Scan for the cell matching the given text and deliver its [x, y] coordinate at center. 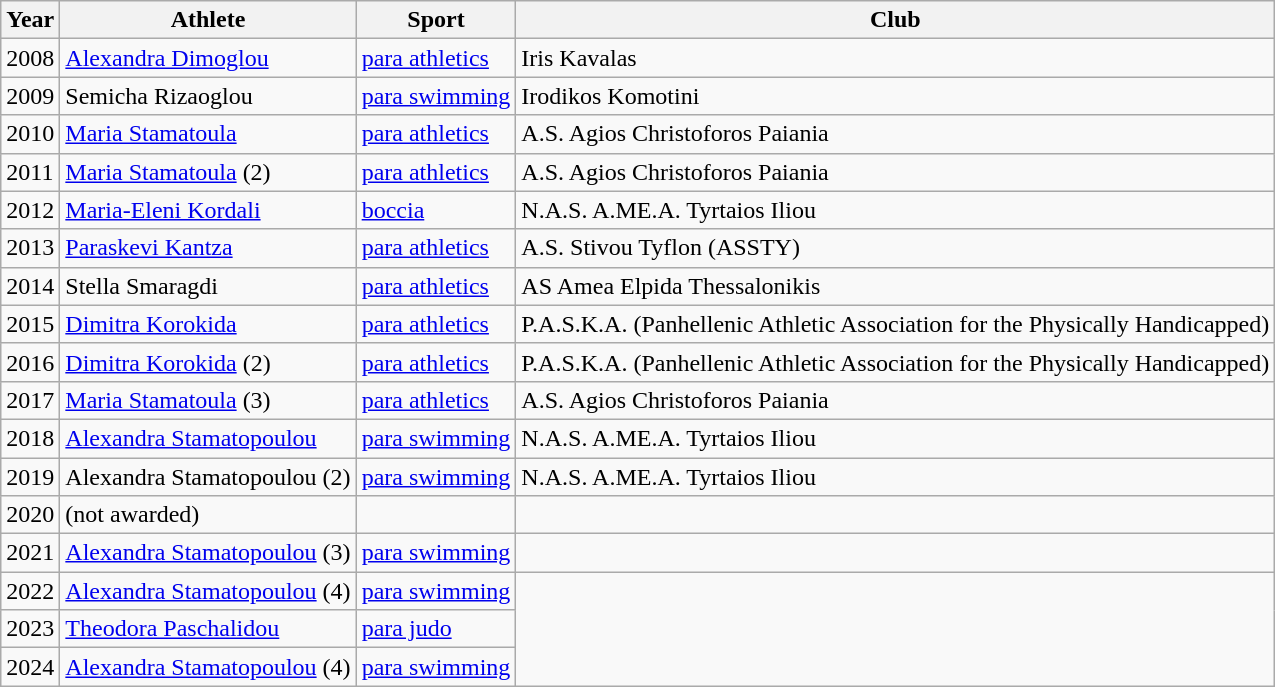
A.S. Stivou Tyflon (ASSTY) [896, 248]
2019 [30, 477]
para judo [436, 629]
Irodikos Komotini [896, 96]
boccia [436, 210]
Dimitra Korokida [208, 324]
2018 [30, 438]
(not awarded) [208, 515]
Maria Stamatoula (2) [208, 172]
2014 [30, 286]
Stella Smaragdi [208, 286]
2013 [30, 248]
Paraskevi Kantza [208, 248]
Alexandra Dimoglou [208, 58]
2024 [30, 667]
Dimitra Korokida (2) [208, 362]
2016 [30, 362]
Maria-Eleni Kordali [208, 210]
Sport [436, 20]
2008 [30, 58]
2022 [30, 591]
Year [30, 20]
2009 [30, 96]
Theodora Paschalidou [208, 629]
Alexandra Stamatopoulou (2) [208, 477]
2012 [30, 210]
Athlete [208, 20]
Iris Kavalas [896, 58]
AS Amea Elpida Thessalonikis [896, 286]
Alexandra Stamatopoulou (3) [208, 553]
Semicha Rizaoglou [208, 96]
2023 [30, 629]
Maria Stamatoula (3) [208, 400]
2017 [30, 400]
2015 [30, 324]
2011 [30, 172]
2021 [30, 553]
Alexandra Stamatopoulou [208, 438]
Club [896, 20]
2010 [30, 134]
2020 [30, 515]
Maria Stamatoula [208, 134]
